Find where the given text appears and provide that cell's center as (x, y) coordinate. 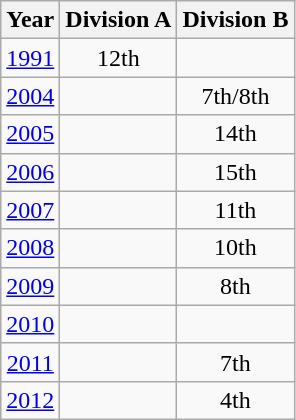
14th (236, 134)
Division B (236, 20)
2004 (30, 96)
1991 (30, 58)
12th (118, 58)
2009 (30, 286)
2006 (30, 172)
2010 (30, 324)
2008 (30, 248)
4th (236, 400)
Year (30, 20)
2007 (30, 210)
7th/8th (236, 96)
10th (236, 248)
7th (236, 362)
2012 (30, 400)
2011 (30, 362)
Division A (118, 20)
8th (236, 286)
11th (236, 210)
2005 (30, 134)
15th (236, 172)
